Identify which cell holds the provided text, then report its [X, Y] central coordinate. 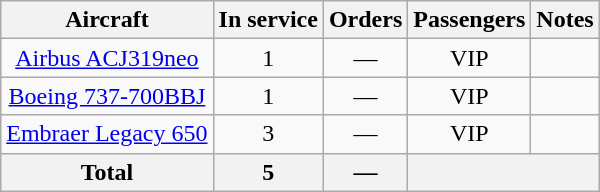
Airbus ACJ319neo [107, 58]
Total [107, 172]
5 [268, 172]
Aircraft [107, 20]
In service [268, 20]
Notes [565, 20]
3 [268, 134]
Boeing 737-700BBJ [107, 96]
Embraer Legacy 650 [107, 134]
Passengers [470, 20]
Orders [365, 20]
